For the text-containing cell, return its midpoint in (X, Y) coordinate format. 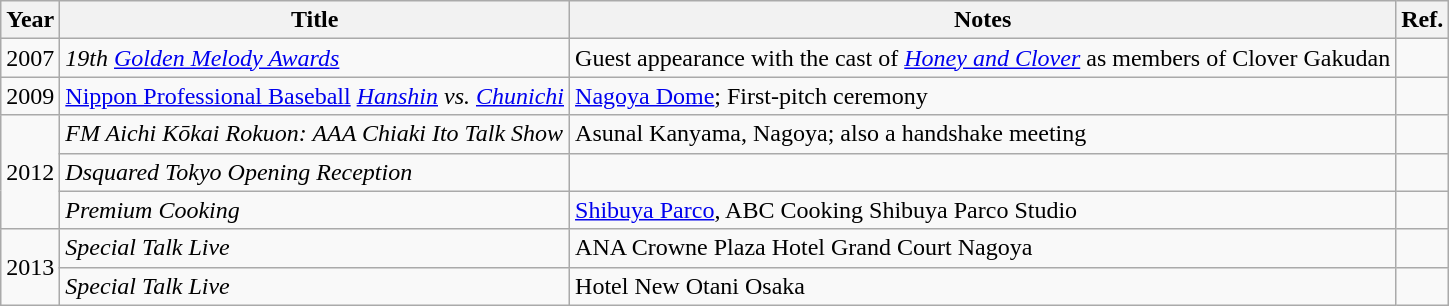
2012 (30, 172)
2009 (30, 96)
Nagoya Dome; First-pitch ceremony (983, 96)
Shibuya Parco, ABC Cooking Shibuya Parco Studio (983, 210)
ANA Crowne Plaza Hotel Grand Court Nagoya (983, 248)
Notes (983, 20)
Nippon Professional Baseball Hanshin vs. Chunichi (315, 96)
Year (30, 20)
2013 (30, 267)
Title (315, 20)
Asunal Kanyama, Nagoya; also a handshake meeting (983, 134)
Ref. (1422, 20)
FM Aichi Kōkai Rokuon: AAA Chiaki Ito Talk Show (315, 134)
Guest appearance with the cast of Honey and Clover as members of Clover Gakudan (983, 58)
Hotel New Otani Osaka (983, 286)
2007 (30, 58)
Dsquared Tokyo Opening Reception (315, 172)
19th Golden Melody Awards (315, 58)
Premium Cooking (315, 210)
